Return the [x, y] coordinate for the center point of the cell that contains the specified text.  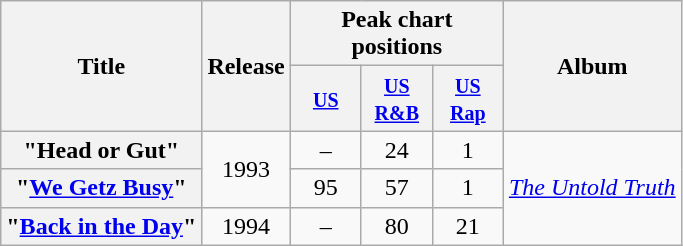
21 [468, 226]
Release [246, 66]
80 [396, 226]
US R&B [396, 98]
Peak chart positions [396, 34]
Album [592, 66]
The Untold Truth [592, 188]
US Rap [468, 98]
"Back in the Day" [102, 226]
"We Getz Busy" [102, 188]
US [326, 98]
"Head or Gut" [102, 150]
24 [396, 150]
95 [326, 188]
Title [102, 66]
57 [396, 188]
1994 [246, 226]
1993 [246, 169]
